Scan for the cell matching the given text and deliver its [X, Y] coordinate at center. 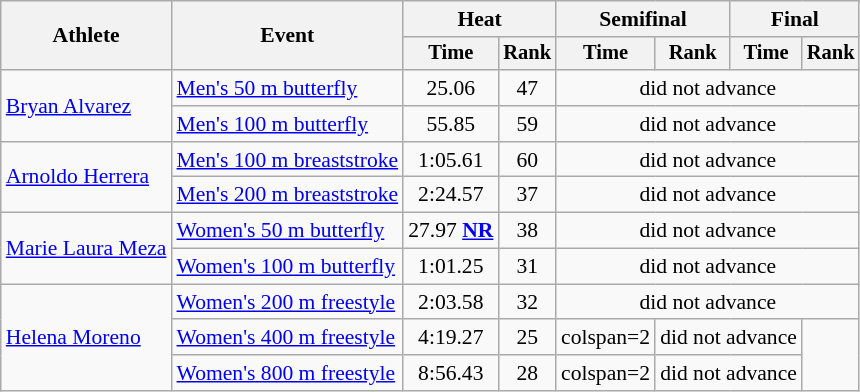
Marie Laura Meza [86, 248]
60 [527, 160]
Women's 100 m butterfly [287, 267]
28 [527, 373]
Women's 800 m freestyle [287, 373]
55.85 [450, 124]
38 [527, 231]
Women's 400 m freestyle [287, 338]
Men's 50 m butterfly [287, 88]
Final [794, 19]
31 [527, 267]
Women's 200 m freestyle [287, 302]
25.06 [450, 88]
Semifinal [643, 19]
47 [527, 88]
2:03.58 [450, 302]
Event [287, 36]
2:24.57 [450, 195]
Men's 200 m breaststroke [287, 195]
27.97 NR [450, 231]
59 [527, 124]
1:01.25 [450, 267]
4:19.27 [450, 338]
Arnoldo Herrera [86, 178]
32 [527, 302]
Women's 50 m butterfly [287, 231]
Men's 100 m butterfly [287, 124]
37 [527, 195]
1:05.61 [450, 160]
Heat [480, 19]
Men's 100 m breaststroke [287, 160]
25 [527, 338]
Helena Moreno [86, 338]
8:56.43 [450, 373]
Athlete [86, 36]
Bryan Alvarez [86, 106]
